Search for the cell housing the specified text and yield its (x, y) center coordinate. 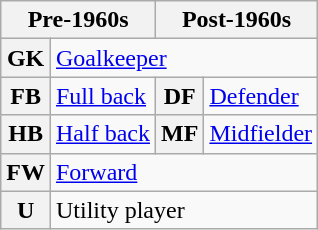
GK (26, 58)
FW (26, 172)
Midfielder (261, 134)
MF (180, 134)
FB (26, 96)
Post-1960s (237, 20)
Full back (102, 96)
Half back (102, 134)
HB (26, 134)
Pre-1960s (78, 20)
U (26, 210)
DF (180, 96)
Utility player (184, 210)
Defender (261, 96)
Forward (184, 172)
Goalkeeper (184, 58)
